Scan for the cell matching the given text and deliver its [X, Y] coordinate at center. 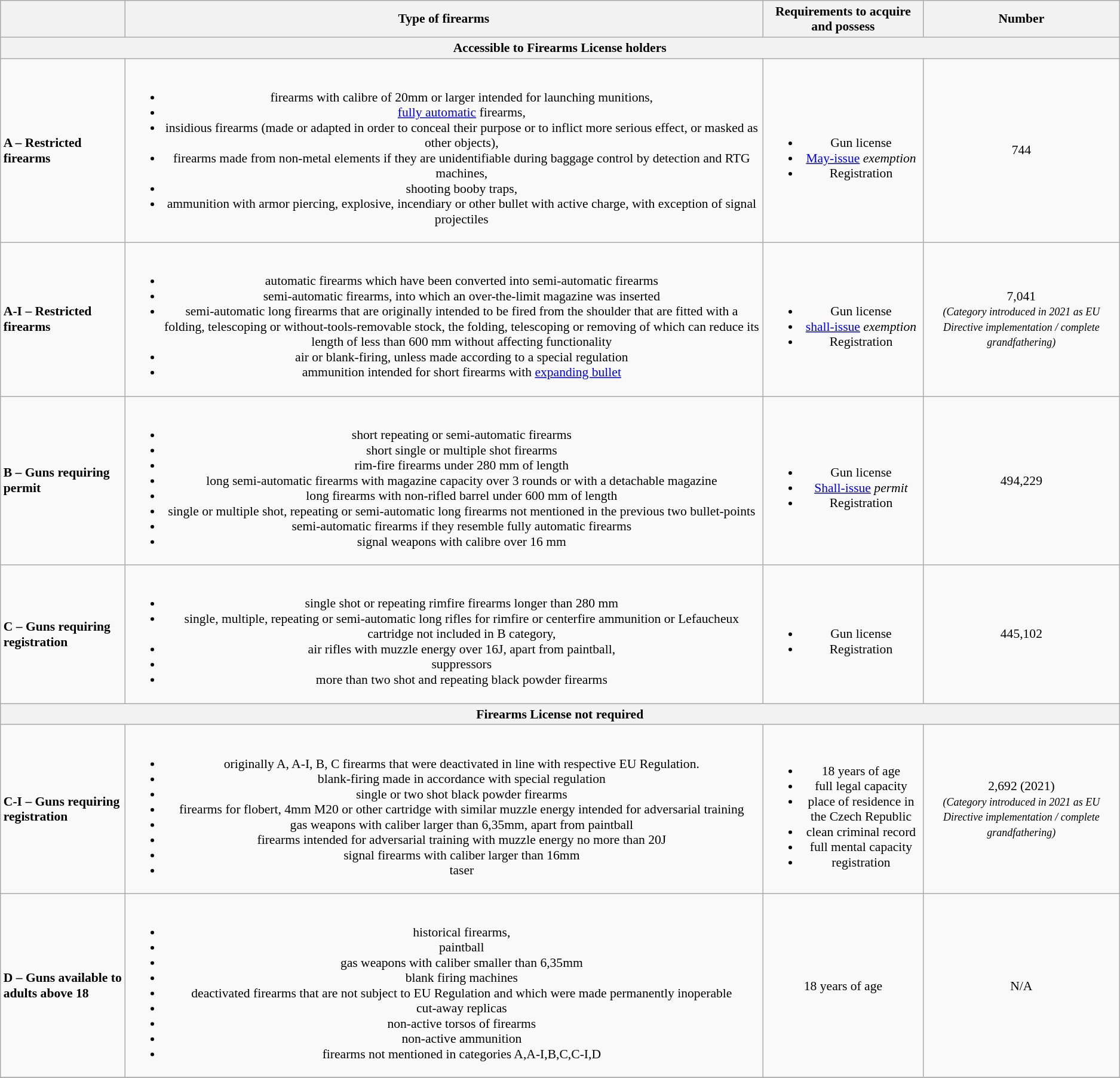
Firearms License not required [560, 714]
744 [1021, 151]
Requirements to acquire and possess [843, 19]
Gun licenseShall-issue permitRegistration [843, 480]
18 years of age [843, 985]
Type of firearms [444, 19]
A – Restricted firearms [63, 151]
2,692 (2021)(Category introduced in 2021 as EU Directive implementation / complete grandfathering) [1021, 810]
7,041 (Category introduced in 2021 as EU Directive implementation / complete grandfathering) [1021, 319]
Gun licenseRegistration [843, 634]
Gun licenseMay-issue exemptionRegistration [843, 151]
B – Guns requiring permit [63, 480]
445,102 [1021, 634]
494,229 [1021, 480]
18 years of agefull legal capacityplace of residence in the Czech Republicclean criminal recordfull mental capacityregistration [843, 810]
A-I – Restricted firearms [63, 319]
Accessible to Firearms License holders [560, 48]
N/A [1021, 985]
C – Guns requiring registration [63, 634]
Gun licenseshall-issue exemptionRegistration [843, 319]
C-I – Guns requiring registration [63, 810]
Number [1021, 19]
D – Guns available to adults above 18 [63, 985]
